Detect which cell encompasses the target text, then output its [X, Y] center coordinate. 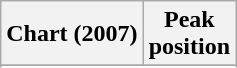
Chart (2007) [72, 34]
Peakposition [189, 34]
